Provide the [x, y] coordinate of the cell's center where the given text is located.  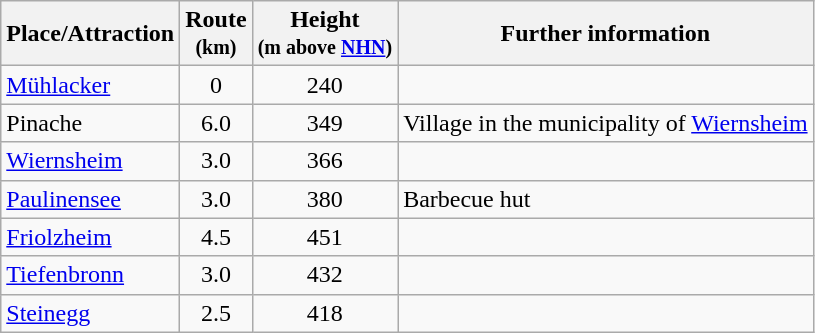
Mühlacker [90, 85]
Route(km) [216, 34]
380 [324, 199]
Wiernsheim [90, 161]
Barbecue hut [606, 199]
366 [324, 161]
Pinache [90, 123]
2.5 [216, 313]
349 [324, 123]
451 [324, 237]
Village in the municipality of Wiernsheim [606, 123]
Steinegg [90, 313]
Place/Attraction [90, 34]
Tiefenbronn [90, 275]
Height(m above NHN) [324, 34]
Further information [606, 34]
432 [324, 275]
240 [324, 85]
418 [324, 313]
0 [216, 85]
6.0 [216, 123]
Friolzheim [90, 237]
Paulinensee [90, 199]
4.5 [216, 237]
